Determine the [X, Y] coordinate at the center of the cell enclosing the given text.  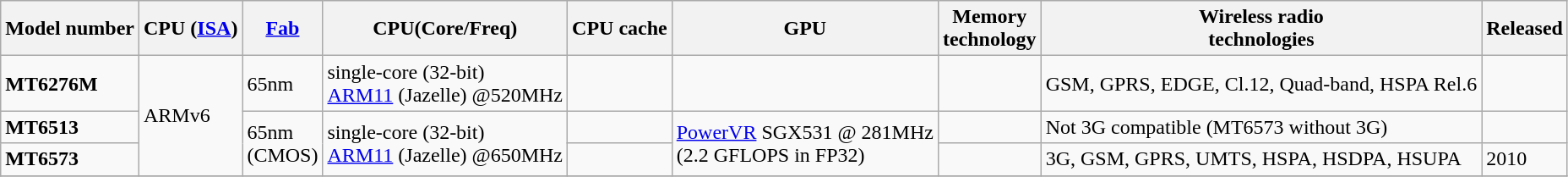
ARMv6 [190, 115]
CPU cache [620, 29]
Wireless radio technologies [1261, 29]
2010 [1525, 159]
Not 3G compatible (MT6573 without 3G) [1261, 127]
MT6513 [70, 127]
Memory technology [989, 29]
CPU(Core/Freq) [445, 29]
65nm [282, 83]
GPU [804, 29]
MT6573 [70, 159]
PowerVR SGX531 @ 281MHz(2.2 GFLOPS in FP32) [804, 143]
Model number [70, 29]
CPU (ISA) [190, 29]
MT6276M [70, 83]
single-core (32-bit) ARM11 (Jazelle) @520MHz [445, 83]
65nm (CMOS) [282, 143]
GSM, GPRS, EDGE, Cl.12, Quad-band, HSPA Rel.6 [1261, 83]
3G, GSM, GPRS, UMTS, HSPA, HSDPA, HSUPA [1261, 159]
Fab [282, 29]
single-core (32-bit) ARM11 (Jazelle) @650MHz [445, 143]
Released [1525, 29]
